Detect which cell encompasses the target text, then output its (X, Y) center coordinate. 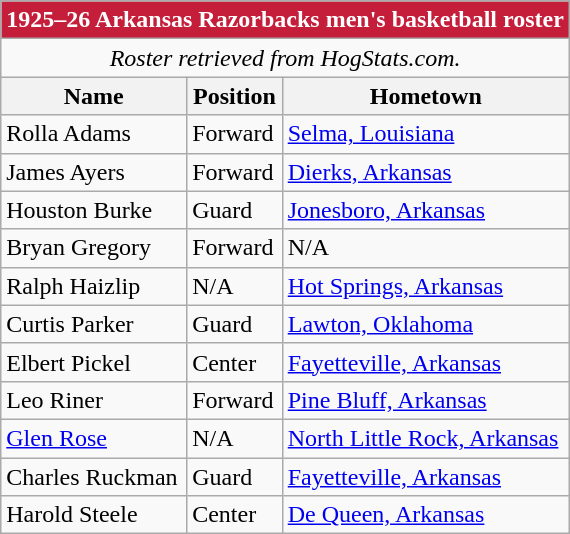
Harold Steele (94, 515)
De Queen, Arkansas (426, 515)
Charles Ruckman (94, 477)
1925–26 Arkansas Razorbacks men's basketball roster (286, 20)
Hometown (426, 96)
Elbert Pickel (94, 362)
Rolla Adams (94, 134)
Hot Springs, Arkansas (426, 286)
Name (94, 96)
Glen Rose (94, 438)
Dierks, Arkansas (426, 172)
Jonesboro, Arkansas (426, 210)
Roster retrieved from HogStats.com. (286, 58)
Ralph Haizlip (94, 286)
Houston Burke (94, 210)
Position (235, 96)
Selma, Louisiana (426, 134)
Leo Riner (94, 400)
Pine Bluff, Arkansas (426, 400)
Curtis Parker (94, 324)
North Little Rock, Arkansas (426, 438)
Lawton, Oklahoma (426, 324)
Bryan Gregory (94, 248)
James Ayers (94, 172)
